Provide the (x, y) coordinate of the cell's center where the given text is located.  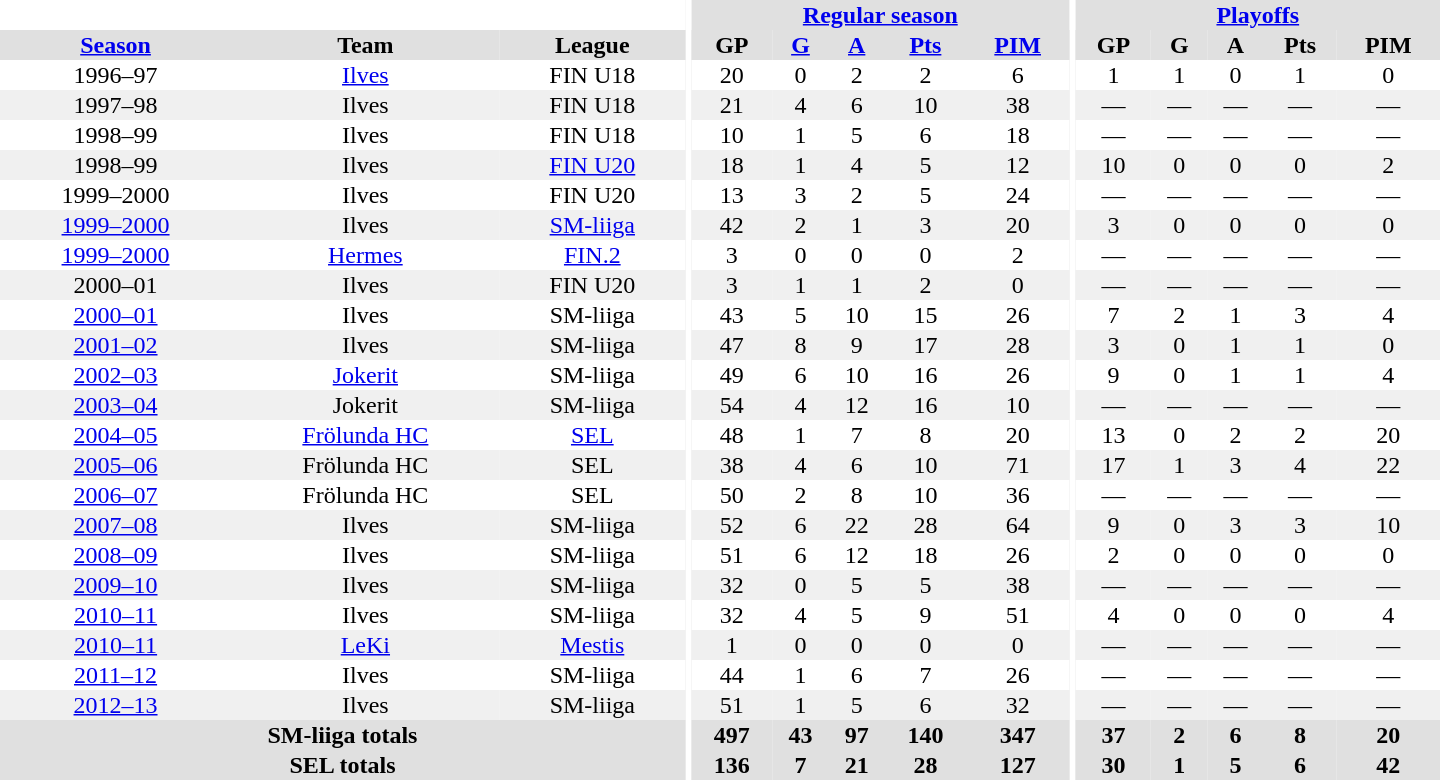
49 (732, 375)
48 (732, 435)
2004–05 (116, 435)
497 (732, 735)
Team (366, 45)
24 (1018, 195)
SEL totals (342, 765)
2001–02 (116, 345)
97 (857, 735)
League (592, 45)
Playoffs (1258, 15)
SM-liiga totals (342, 735)
FIN.2 (592, 255)
36 (1018, 495)
2006–07 (116, 495)
2007–08 (116, 525)
47 (732, 345)
50 (732, 495)
LeKi (366, 645)
Season (116, 45)
2011–12 (116, 675)
127 (1018, 765)
Regular season (880, 15)
2002–03 (116, 375)
2005–06 (116, 465)
136 (732, 765)
2003–04 (116, 405)
140 (926, 735)
64 (1018, 525)
71 (1018, 465)
2012–13 (116, 705)
347 (1018, 735)
44 (732, 675)
52 (732, 525)
37 (1114, 735)
2008–09 (116, 555)
Mestis (592, 645)
30 (1114, 765)
15 (926, 315)
Hermes (366, 255)
2009–10 (116, 585)
54 (732, 405)
1996–97 (116, 75)
1997–98 (116, 105)
